Detect which cell encompasses the target text, then output its [x, y] center coordinate. 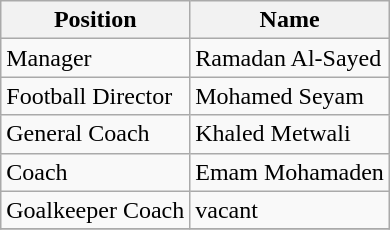
vacant [290, 210]
Manager [96, 58]
General Coach [96, 134]
Khaled Metwali [290, 134]
Mohamed Seyam [290, 96]
Ramadan Al-Sayed [290, 58]
Goalkeeper Coach [96, 210]
Football Director [96, 96]
Coach [96, 172]
Emam Mohamaden [290, 172]
Name [290, 20]
Position [96, 20]
